From the cell containing the given text, extract its center point as [x, y] coordinate. 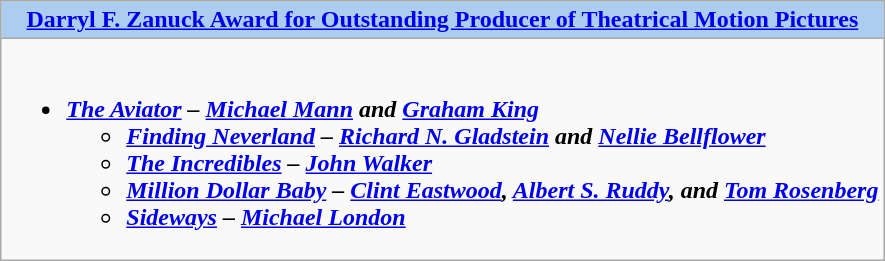
Darryl F. Zanuck Award for Outstanding Producer of Theatrical Motion Pictures [442, 20]
